Capture the cell that displays the provided text and extract its [X, Y] central coordinate. 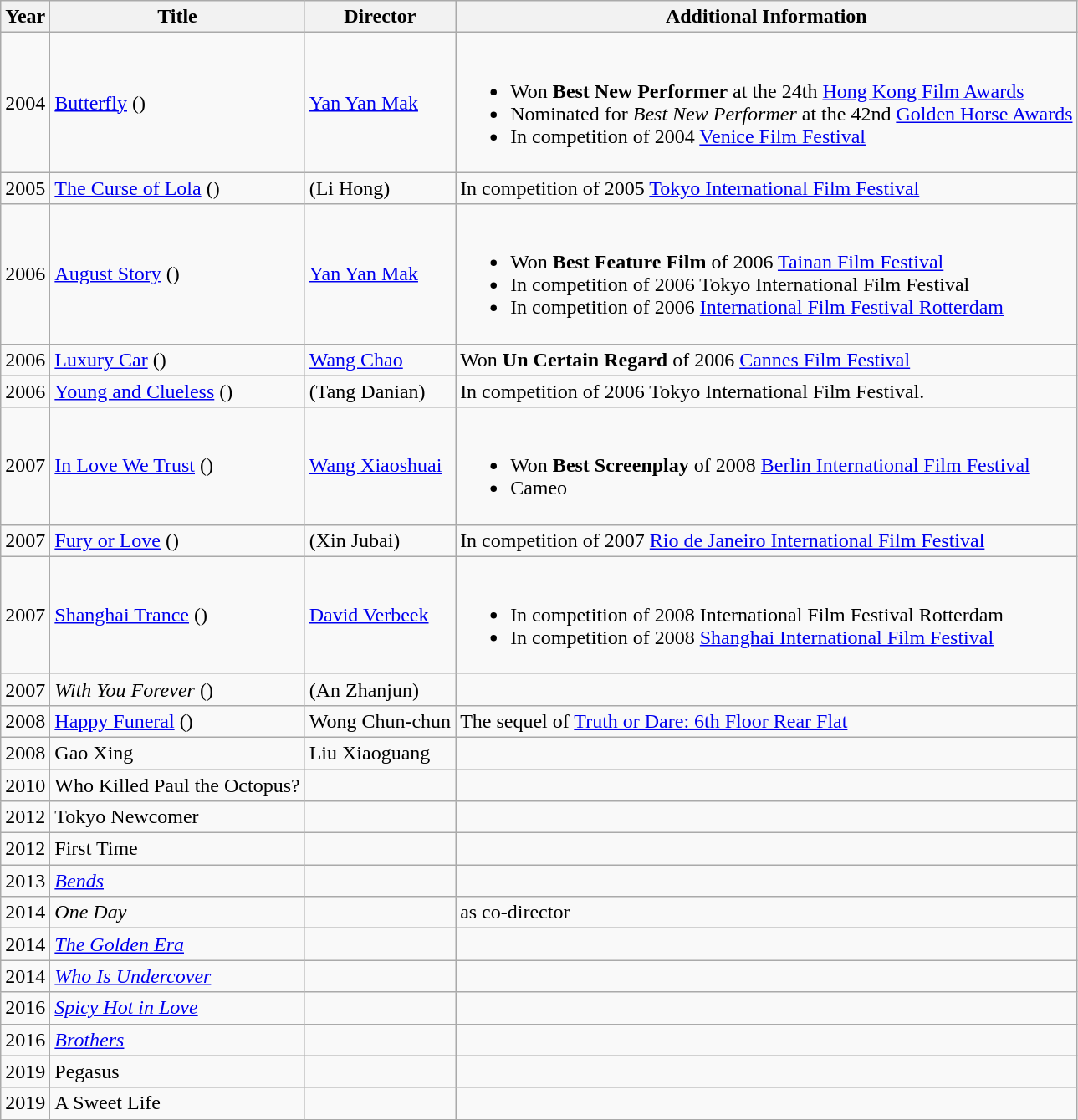
(An Zhanjun) [380, 689]
(Tang Danian) [380, 391]
as co-director [766, 913]
2013 [25, 881]
The Curse of Lola () [177, 188]
Young and Clueless () [177, 391]
Fury or Love () [177, 540]
Butterfly () [177, 102]
Who Killed Paul the Octopus? [177, 785]
First Time [177, 849]
Gao Xing [177, 753]
Additional Information [766, 17]
Wang Xiaoshuai [380, 466]
Luxury Car () [177, 360]
Happy Funeral () [177, 721]
Brothers [177, 1040]
In competition of 2008 International Film Festival RotterdamIn competition of 2008 Shanghai International Film Festival [766, 615]
Title [177, 17]
Year [25, 17]
Wong Chun-chun [380, 721]
The Golden Era [177, 944]
(Li Hong) [380, 188]
Won Best Screenplay of 2008 Berlin International Film FestivalCameo [766, 466]
Who Is Undercover [177, 976]
In Love We Trust () [177, 466]
In competition of 2007 Rio de Janeiro International Film Festival [766, 540]
One Day [177, 913]
Won Un Certain Regard of 2006 Cannes Film Festival [766, 360]
2005 [25, 188]
Director [380, 17]
2004 [25, 102]
The sequel of Truth or Dare: 6th Floor Rear Flat [766, 721]
Bends [177, 881]
Tokyo Newcomer [177, 817]
Liu Xiaoguang [380, 753]
Spicy Hot in Love [177, 1008]
In competition of 2006 Tokyo International Film Festival. [766, 391]
With You Forever () [177, 689]
(Xin Jubai) [380, 540]
August Story () [177, 274]
A Sweet Life [177, 1103]
David Verbeek [380, 615]
2010 [25, 785]
Shanghai Trance () [177, 615]
Pegasus [177, 1071]
In competition of 2005 Tokyo International Film Festival [766, 188]
Wang Chao [380, 360]
